Locate the cell with the specified text and output its (X, Y) center coordinate. 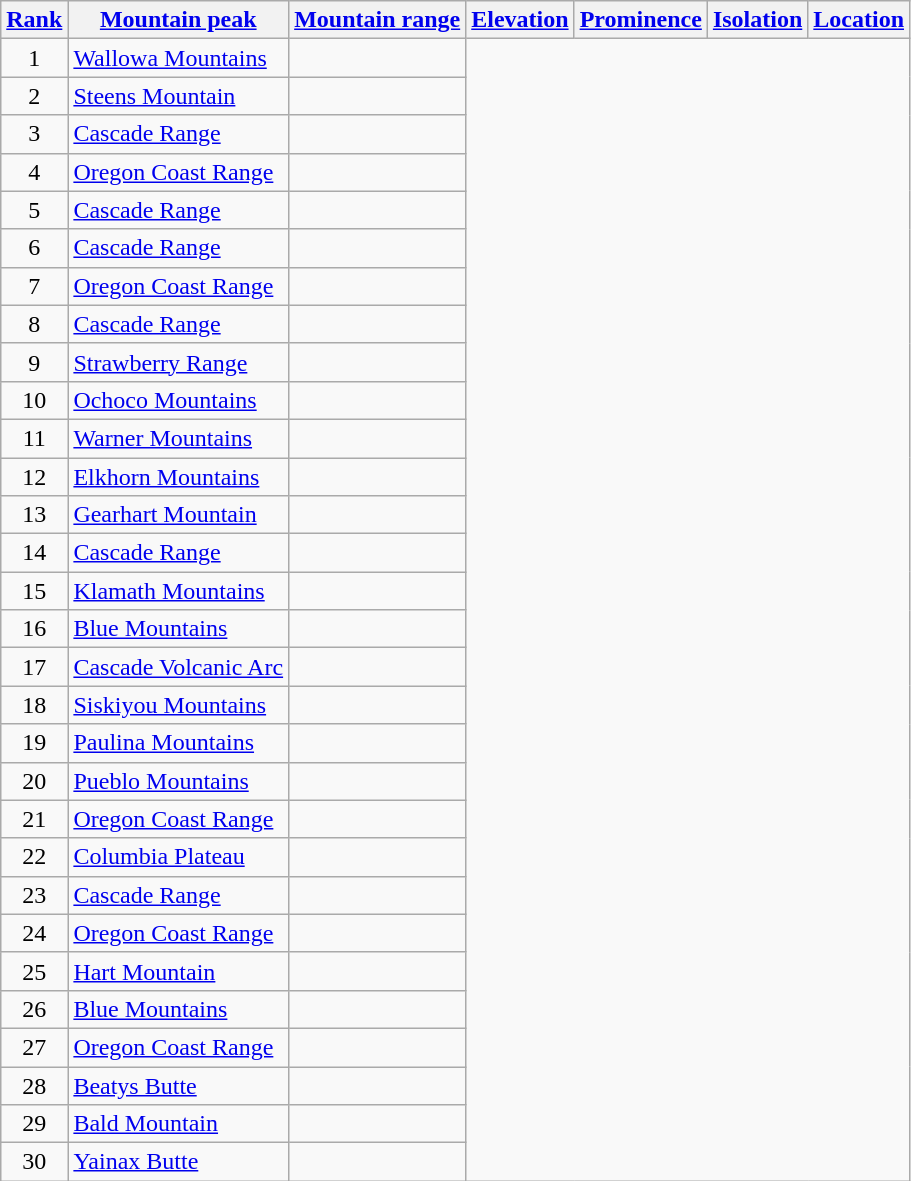
2 (34, 96)
3 (34, 134)
13 (34, 515)
20 (34, 781)
9 (34, 362)
26 (34, 1009)
11 (34, 438)
16 (34, 629)
Isolation (757, 20)
4 (34, 172)
Bald Mountain (178, 1124)
12 (34, 477)
Rank (34, 20)
6 (34, 248)
Warner Mountains (178, 438)
17 (34, 667)
18 (34, 705)
Klamath Mountains (178, 591)
Paulina Mountains (178, 743)
Elkhorn Mountains (178, 477)
10 (34, 400)
8 (34, 324)
Pueblo Mountains (178, 781)
29 (34, 1124)
Cascade Volcanic Arc (178, 667)
Gearhart Mountain (178, 515)
21 (34, 819)
Yainax Butte (178, 1162)
27 (34, 1047)
Siskiyou Mountains (178, 705)
Mountain range (378, 20)
Location (859, 20)
24 (34, 933)
7 (34, 286)
5 (34, 210)
15 (34, 591)
Strawberry Range (178, 362)
28 (34, 1085)
Steens Mountain (178, 96)
22 (34, 857)
Beatys Butte (178, 1085)
1 (34, 58)
Columbia Plateau (178, 857)
23 (34, 895)
14 (34, 553)
Prominence (640, 20)
Hart Mountain (178, 971)
Wallowa Mountains (178, 58)
Mountain peak (178, 20)
30 (34, 1162)
Ochoco Mountains (178, 400)
19 (34, 743)
25 (34, 971)
Elevation (520, 20)
